Scan for the cell matching the given text and deliver its (x, y) coordinate at center. 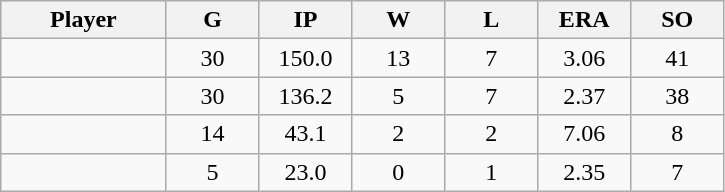
13 (398, 58)
1 (492, 172)
3.06 (584, 58)
W (398, 20)
38 (678, 96)
2.35 (584, 172)
136.2 (306, 96)
0 (398, 172)
IP (306, 20)
2.37 (584, 96)
23.0 (306, 172)
41 (678, 58)
G (212, 20)
SO (678, 20)
150.0 (306, 58)
L (492, 20)
7.06 (584, 134)
Player (84, 20)
43.1 (306, 134)
ERA (584, 20)
8 (678, 134)
14 (212, 134)
